Return [X, Y] of the center of cell containing provided text 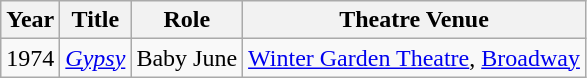
Theatre Venue [414, 20]
Gypsy [96, 58]
Year [30, 20]
1974 [30, 58]
Winter Garden Theatre, Broadway [414, 58]
Role [187, 20]
Title [96, 20]
Baby June [187, 58]
